Detect which cell encompasses the target text, then output its [x, y] center coordinate. 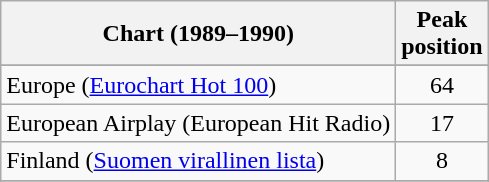
European Airplay (European Hit Radio) [198, 123]
Peakposition [442, 34]
8 [442, 161]
64 [442, 85]
Europe (Eurochart Hot 100) [198, 85]
17 [442, 123]
Finland (Suomen virallinen lista) [198, 161]
Chart (1989–1990) [198, 34]
